Output the (X, Y) coordinate of the center of the cell containing the given text.  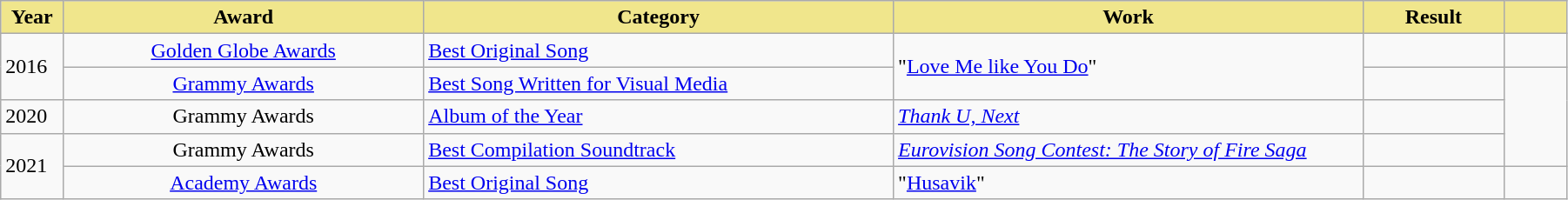
2020 (32, 117)
Result (1433, 17)
"Husavik" (1129, 183)
2016 (32, 67)
Thank U, Next (1129, 117)
Academy Awards (244, 183)
Category (659, 17)
Year (32, 17)
Best Compilation Soundtrack (659, 150)
Album of the Year (659, 117)
Eurovision Song Contest: The Story of Fire Saga (1129, 150)
Best Song Written for Visual Media (659, 83)
2021 (32, 166)
Work (1129, 17)
Award (244, 17)
Golden Globe Awards (244, 50)
"Love Me like You Do" (1129, 67)
